Determine the (x, y) coordinate at the center of the cell enclosing the given text.  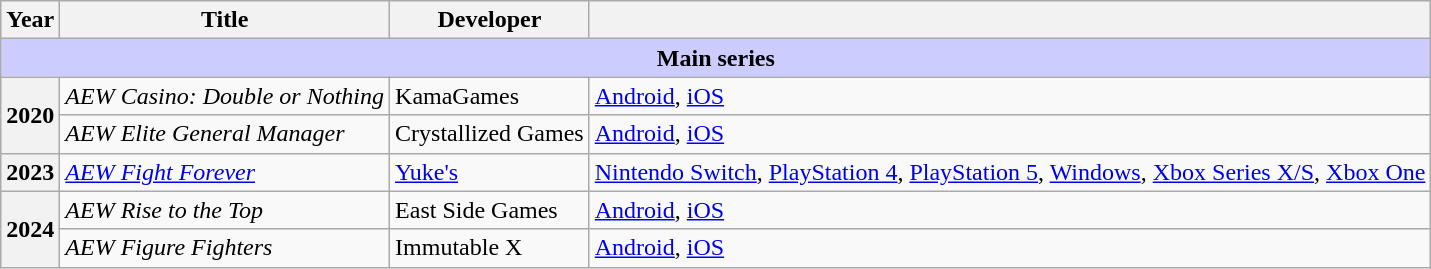
East Side Games (490, 210)
AEW Casino: Double or Nothing (225, 96)
Title (225, 20)
Year (30, 20)
Main series (716, 58)
KamaGames (490, 96)
Developer (490, 20)
AEW Elite General Manager (225, 134)
Yuke's (490, 172)
2020 (30, 115)
Crystallized Games (490, 134)
Immutable X (490, 248)
2023 (30, 172)
2024 (30, 229)
Nintendo Switch, PlayStation 4, PlayStation 5, Windows, Xbox Series X/S, Xbox One (1010, 172)
AEW Figure Fighters (225, 248)
AEW Rise to the Top (225, 210)
AEW Fight Forever (225, 172)
